Return (x, y) of the center of cell containing provided text 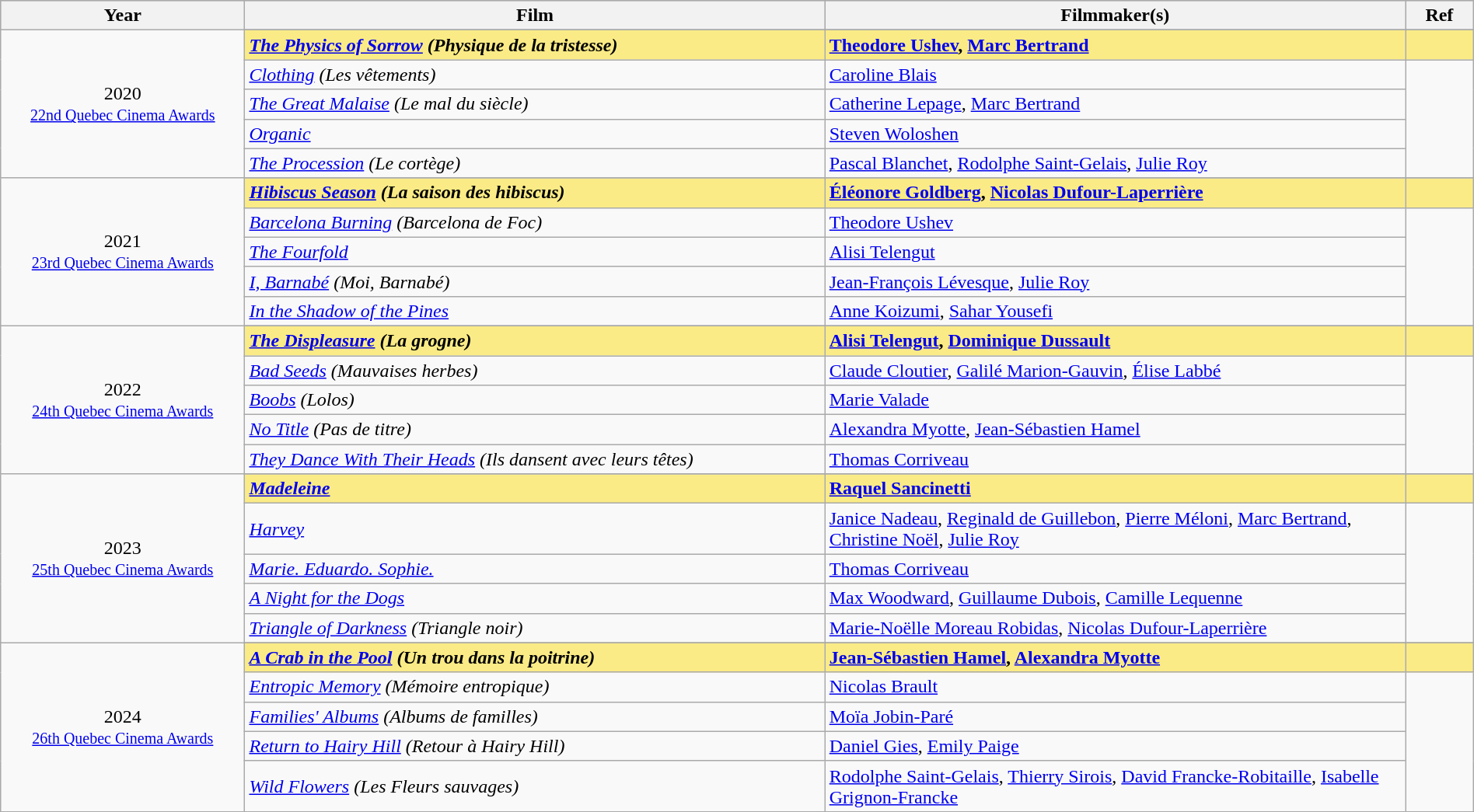
Barcelona Burning (Barcelona de Foc) (535, 222)
Bad Seeds (Mauvaises herbes) (535, 371)
Madeleine (535, 489)
Max Woodward, Guillaume Dubois, Camille Lequenne (1115, 598)
Daniel Gies, Emily Paige (1115, 746)
Jean-François Lévesque, Julie Roy (1115, 281)
Theodore Ushev, Marc Bertrand (1115, 45)
Alisi Telengut, Dominique Dussault (1115, 340)
Nicolas Brault (1115, 687)
The Fourfold (535, 252)
202325th Quebec Cinema Awards (123, 558)
Moïa Jobin-Paré (1115, 716)
A Night for the Dogs (535, 598)
The Great Malaise (Le mal du siècle) (535, 104)
Year (123, 16)
Entropic Memory (Mémoire entropique) (535, 687)
Wild Flowers (Les Fleurs sauvages) (535, 786)
In the Shadow of the Pines (535, 311)
Marie. Eduardo. Sophie. (535, 569)
Hibiscus Season (La saison des hibiscus) (535, 193)
Catherine Lepage, Marc Bertrand (1115, 104)
I, Barnabé (Moi, Barnabé) (535, 281)
Janice Nadeau, Reginald de Guillebon, Pierre Méloni, Marc Bertrand, Christine Noël, Julie Roy (1115, 528)
Harvey (535, 528)
Anne Koizumi, Sahar Yousefi (1115, 311)
202224th Quebec Cinema Awards (123, 399)
Families' Albums (Albums de familles) (535, 716)
They Dance With Their Heads (Ils dansent avec leurs têtes) (535, 459)
Claude Cloutier, Galilé Marion-Gauvin, Élise Labbé (1115, 371)
Organic (535, 134)
Theodore Ushev (1115, 222)
Filmmaker(s) (1115, 16)
A Crab in the Pool (Un trou dans la poitrine) (535, 657)
Film (535, 16)
Jean-Sébastien Hamel, Alexandra Myotte (1115, 657)
202426th Quebec Cinema Awards (123, 727)
Pascal Blanchet, Rodolphe Saint-Gelais, Julie Roy (1115, 163)
Triangle of Darkness (Triangle noir) (535, 628)
202123rd Quebec Cinema Awards (123, 252)
Rodolphe Saint-Gelais, Thierry Sirois, David Francke-Robitaille, Isabelle Grignon-Francke (1115, 786)
Alisi Telengut (1115, 252)
Clothing (Les vêtements) (535, 75)
Return to Hairy Hill (Retour à Hairy Hill) (535, 746)
Steven Woloshen (1115, 134)
Boobs (Lolos) (535, 400)
The Displeasure (La grogne) (535, 340)
Marie Valade (1115, 400)
Marie-Noëlle Moreau Robidas, Nicolas Dufour-Laperrière (1115, 628)
Alexandra Myotte, Jean-Sébastien Hamel (1115, 430)
Caroline Blais (1115, 75)
Éléonore Goldberg, Nicolas Dufour-Laperrière (1115, 193)
Raquel Sancinetti (1115, 489)
The Physics of Sorrow (Physique de la tristesse) (535, 45)
2020 22nd Quebec Cinema Awards (123, 104)
No Title (Pas de titre) (535, 430)
The Procession (Le cortège) (535, 163)
Ref (1440, 16)
